Detect which cell encompasses the target text, then output its [X, Y] center coordinate. 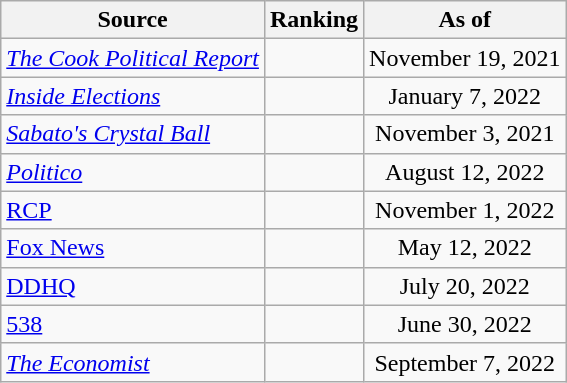
June 30, 2022 [465, 324]
Ranking [314, 20]
Politico [133, 172]
November 1, 2022 [465, 210]
The Cook Political Report [133, 58]
May 12, 2022 [465, 248]
November 3, 2021 [465, 134]
August 12, 2022 [465, 172]
The Economist [133, 362]
DDHQ [133, 286]
January 7, 2022 [465, 96]
Inside Elections [133, 96]
Sabato's Crystal Ball [133, 134]
September 7, 2022 [465, 362]
538 [133, 324]
Source [133, 20]
November 19, 2021 [465, 58]
As of [465, 20]
Fox News [133, 248]
July 20, 2022 [465, 286]
RCP [133, 210]
